Identify which cell holds the provided text, then report its [x, y] central coordinate. 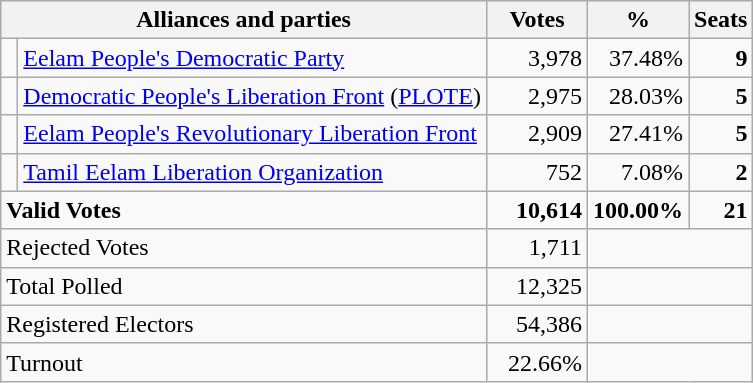
22.66% [536, 362]
Votes [536, 20]
12,325 [536, 286]
2,975 [536, 96]
7.08% [638, 172]
Seats [721, 20]
% [638, 20]
2,909 [536, 134]
Turnout [244, 362]
2 [721, 172]
Total Polled [244, 286]
1,711 [536, 248]
100.00% [638, 210]
27.41% [638, 134]
Democratic People's Liberation Front (PLOTE) [252, 96]
9 [721, 58]
21 [721, 210]
3,978 [536, 58]
54,386 [536, 324]
752 [536, 172]
Tamil Eelam Liberation Organization [252, 172]
Eelam People's Democratic Party [252, 58]
Valid Votes [244, 210]
Registered Electors [244, 324]
Eelam People's Revolutionary Liberation Front [252, 134]
Alliances and parties [244, 20]
10,614 [536, 210]
Rejected Votes [244, 248]
28.03% [638, 96]
37.48% [638, 58]
